Output the [x, y] coordinate of the center of the cell containing the given text.  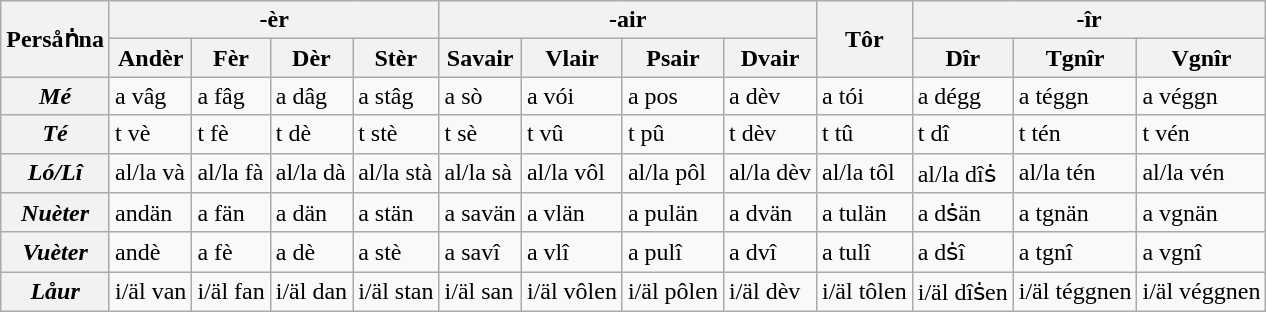
Tôr [864, 39]
al/la dèv [770, 173]
i/äl dèv [770, 292]
al/la stà [396, 173]
-air [628, 20]
i/äl stan [396, 292]
a stè [396, 252]
a dvî [770, 252]
a dèv [770, 96]
Persåṅna [56, 39]
al/la dà [311, 173]
t pû [672, 134]
a vgnän [1202, 213]
Vuèter [56, 252]
Nuèter [56, 213]
i/äl pôlen [672, 292]
i/äl vôlen [572, 292]
a tulî [864, 252]
Vgnîr [1202, 58]
t sè [480, 134]
a vói [572, 96]
Stèr [396, 58]
a vlän [572, 213]
Ló/Lî [56, 173]
a savän [480, 213]
a pulän [672, 213]
a dè [311, 252]
-îr [1089, 20]
Té [56, 134]
Mé [56, 96]
a savî [480, 252]
a dṡî [962, 252]
al/la fà [231, 173]
t fè [231, 134]
andè [150, 252]
a tói [864, 96]
t dî [962, 134]
a fâg [231, 96]
a vâg [150, 96]
i/äl véggnen [1202, 292]
al/la sà [480, 173]
al/la và [150, 173]
a pos [672, 96]
a dän [311, 213]
i/äl tôlen [864, 292]
i/äl téggnen [1075, 292]
i/äl fan [231, 292]
a vlî [572, 252]
a stän [396, 213]
al/la dîṡ [962, 173]
t vè [150, 134]
a tgnî [1075, 252]
a fè [231, 252]
a dâg [311, 96]
Fèr [231, 58]
Psair [672, 58]
a dṡän [962, 213]
al/la vén [1202, 173]
Dvair [770, 58]
t tû [864, 134]
Andèr [150, 58]
a sò [480, 96]
al/la tôl [864, 173]
i/äl van [150, 292]
t vén [1202, 134]
a stâg [396, 96]
Savair [480, 58]
i/äl dîṡen [962, 292]
-èr [274, 20]
i/äl dan [311, 292]
andän [150, 213]
Dèr [311, 58]
al/la tén [1075, 173]
a tgnän [1075, 213]
t dèv [770, 134]
a fän [231, 213]
a vgnî [1202, 252]
Låur [56, 292]
Vlair [572, 58]
Tgnîr [1075, 58]
a véggn [1202, 96]
a dégg [962, 96]
a pulî [672, 252]
t tén [1075, 134]
a tulän [864, 213]
t dè [311, 134]
al/la vôl [572, 173]
i/äl san [480, 292]
t stè [396, 134]
a dvän [770, 213]
Dîr [962, 58]
t vû [572, 134]
a téggn [1075, 96]
al/la pôl [672, 173]
